Provide the [X, Y] coordinate of the cell's center where the given text is located.  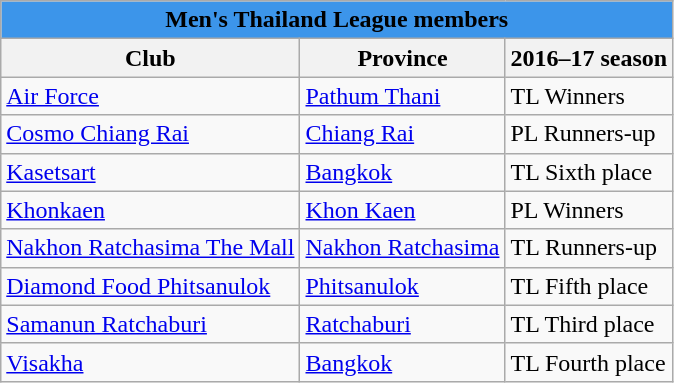
Visakha [150, 362]
TL Winners [589, 96]
Cosmo Chiang Rai [150, 134]
Khonkaen [150, 210]
Kasetsart [150, 172]
Air Force [150, 96]
Diamond Food Phitsanulok [150, 286]
Nakhon Ratchasima [402, 248]
Club [150, 58]
PL Runners-up [589, 134]
Men's Thailand League members [337, 20]
Chiang Rai [402, 134]
Phitsanulok [402, 286]
TL Third place [589, 324]
2016–17 season [589, 58]
Khon Kaen [402, 210]
Ratchaburi [402, 324]
TL Fifth place [589, 286]
Province [402, 58]
TL Sixth place [589, 172]
Samanun Ratchaburi [150, 324]
Pathum Thani [402, 96]
Nakhon Ratchasima The Mall [150, 248]
TL Fourth place [589, 362]
TL Runners-up [589, 248]
PL Winners [589, 210]
